Capture the cell that displays the provided text and extract its (X, Y) central coordinate. 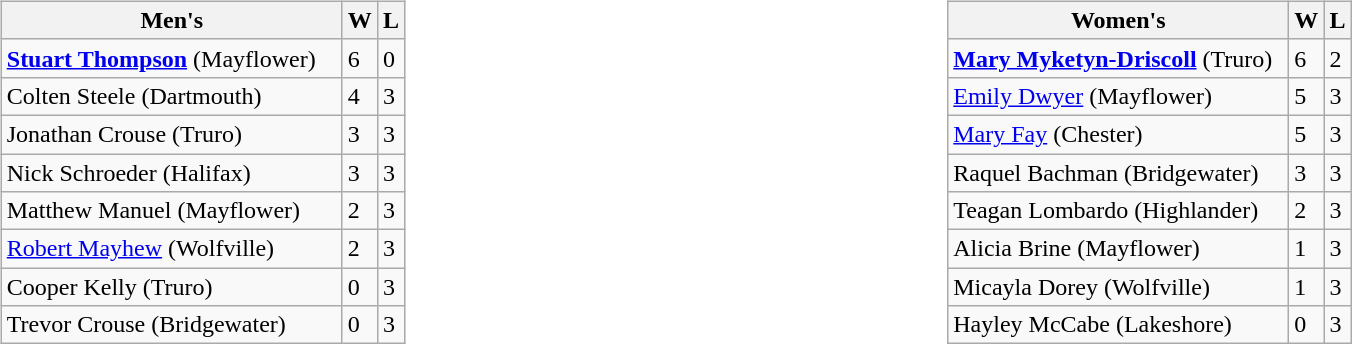
Cooper Kelly (Truro) (172, 287)
Mary Fay (Chester) (1118, 134)
Jonathan Crouse (Truro) (172, 134)
Raquel Bachman (Bridgewater) (1118, 173)
Matthew Manuel (Mayflower) (172, 211)
Nick Schroeder (Halifax) (172, 173)
Colten Steele (Dartmouth) (172, 96)
Hayley McCabe (Lakeshore) (1118, 325)
4 (360, 96)
Emily Dwyer (Mayflower) (1118, 96)
Trevor Crouse (Bridgewater) (172, 325)
Micayla Dorey (Wolfville) (1118, 287)
Teagan Lombardo (Highlander) (1118, 211)
Mary Myketyn-Driscoll (Truro) (1118, 58)
Men's (172, 20)
Robert Mayhew (Wolfville) (172, 249)
Women's (1118, 20)
Stuart Thompson (Mayflower) (172, 58)
Alicia Brine (Mayflower) (1118, 249)
